Pinpoint the cell where the given text exists, returning its [x, y] midpoint coordinate. 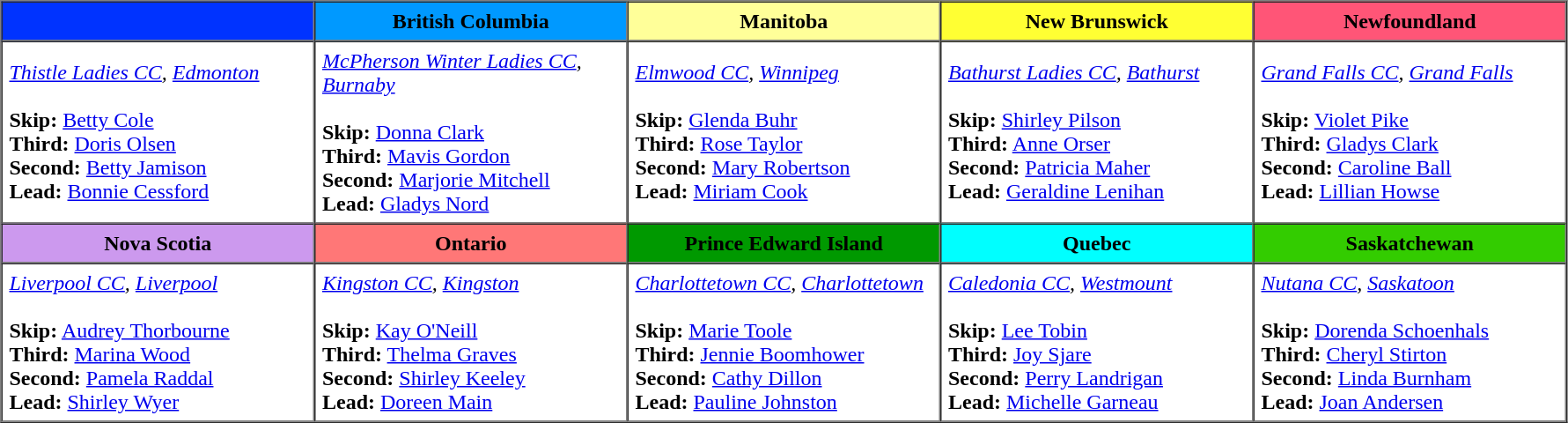
New Brunswick [1097, 21]
Grand Falls CC, Grand Falls Skip: Violet Pike Third: Gladys Clark Second: Caroline Ball Lead: Lillian Howse [1410, 132]
Newfoundland [1410, 21]
Saskatchewan [1410, 243]
Ontario [471, 243]
Caledonia CC, Westmount Skip: Lee Tobin Third: Joy Sjare Second: Perry Landrigan Lead: Michelle Garneau [1097, 342]
McPherson Winter Ladies CC, Burnaby Skip: Donna Clark Third: Mavis Gordon Second: Marjorie Mitchell Lead: Gladys Nord [471, 132]
Nova Scotia [158, 243]
Prince Edward Island [784, 243]
Bathurst Ladies CC, Bathurst Skip: Shirley Pilson Third: Anne Orser Second: Patricia Maher Lead: Geraldine Lenihan [1097, 132]
Kingston CC, Kingston Skip: Kay O'Neill Third: Thelma Graves Second: Shirley Keeley Lead: Doreen Main [471, 342]
Quebec [1097, 243]
Manitoba [784, 21]
Liverpool CC, Liverpool Skip: Audrey Thorbourne Third: Marina Wood Second: Pamela Raddal Lead: Shirley Wyer [158, 342]
Charlottetown CC, Charlottetown Skip: Marie Toole Third: Jennie Boomhower Second: Cathy Dillon Lead: Pauline Johnston [784, 342]
British Columbia [471, 21]
Nutana CC, Saskatoon Skip: Dorenda Schoenhals Third: Cheryl Stirton Second: Linda Burnham Lead: Joan Andersen [1410, 342]
Elmwood CC, Winnipeg Skip: Glenda Buhr Third: Rose Taylor Second: Mary Robertson Lead: Miriam Cook [784, 132]
Thistle Ladies CC, Edmonton Skip: Betty Cole Third: Doris Olsen Second: Betty Jamison Lead: Bonnie Cessford [158, 132]
